Scan for the cell matching the given text and deliver its [x, y] coordinate at center. 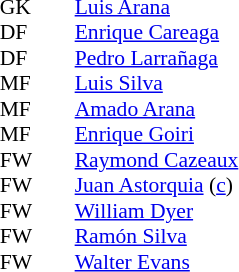
Enrique Careaga [157, 33]
William Dyer [157, 211]
Pedro Larrañaga [157, 58]
Ramón Silva [157, 237]
Enrique Goiri [157, 135]
Luis Silva [157, 83]
Amado Arana [157, 109]
Juan Astorquia (c) [157, 185]
Raymond Cazeaux [157, 160]
